Output the [X, Y] coordinate of the center of the cell containing the given text.  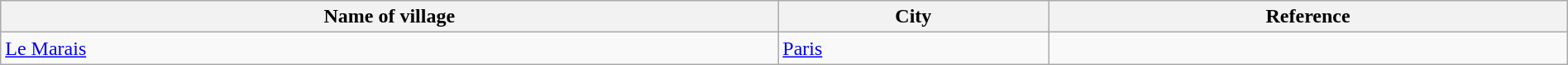
Reference [1308, 17]
Paris [913, 48]
Name of village [390, 17]
Le Marais [390, 48]
City [913, 17]
